From the cell containing the given text, extract its center point as [X, Y] coordinate. 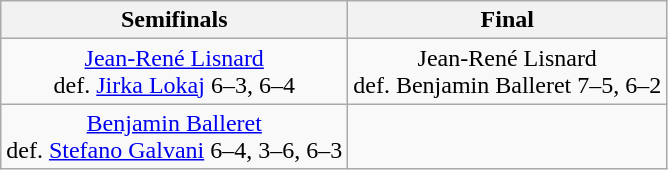
Benjamin Balleretdef. Stefano Galvani 6–4, 3–6, 6–3 [174, 136]
Semifinals [174, 20]
Jean-René Lisnarddef. Benjamin Balleret 7–5, 6–2 [508, 72]
Final [508, 20]
Jean-René Lisnarddef. Jirka Lokaj 6–3, 6–4 [174, 72]
